Scan for the cell matching the given text and deliver its [x, y] coordinate at center. 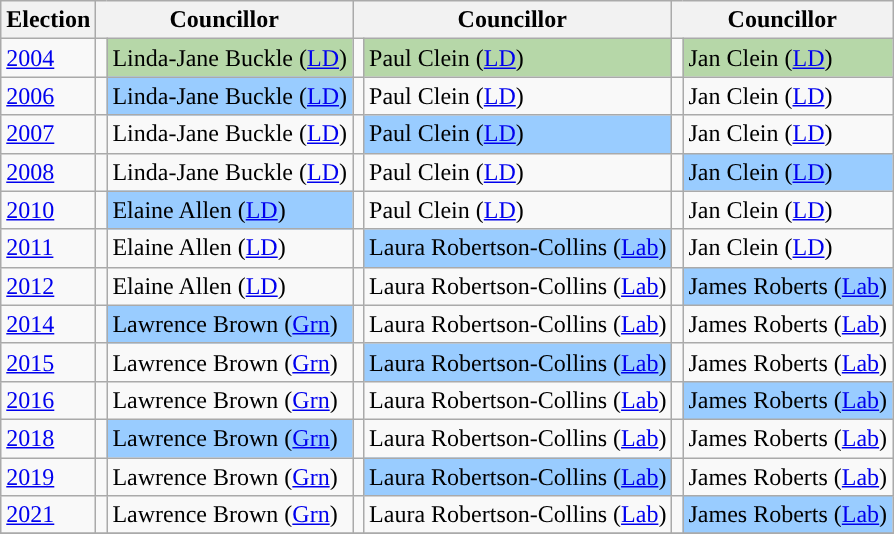
2018 [48, 438]
2014 [48, 324]
2004 [48, 58]
2021 [48, 515]
Election [48, 20]
2010 [48, 210]
2011 [48, 248]
2015 [48, 362]
2012 [48, 286]
2016 [48, 400]
2008 [48, 172]
2006 [48, 96]
2007 [48, 134]
2019 [48, 477]
